Capture the cell that displays the provided text and extract its (x, y) central coordinate. 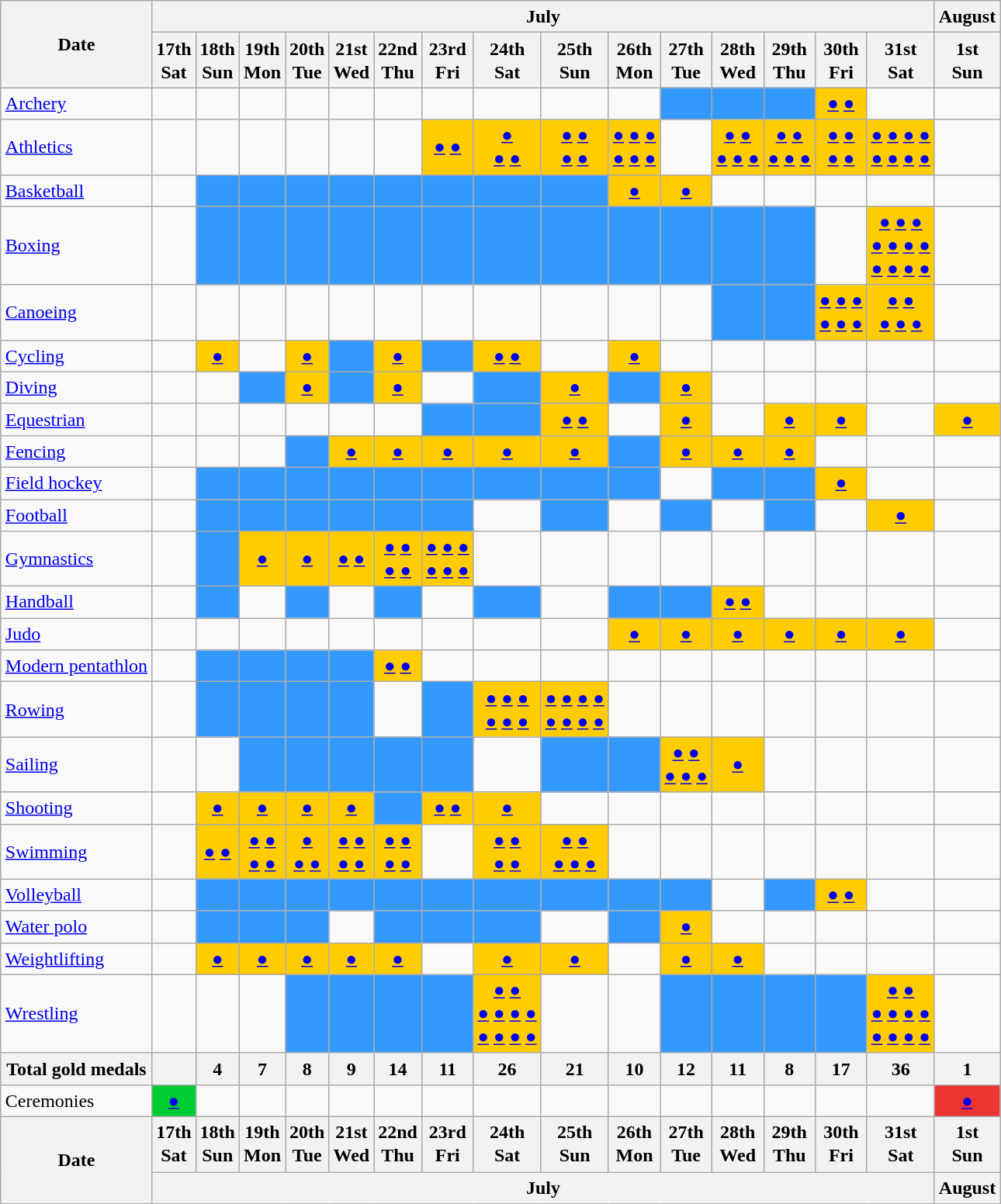
Field hockey (76, 483)
Ceremonies (76, 1100)
Fencing (76, 451)
Modern pentathlon (76, 666)
9 (352, 1069)
Football (76, 515)
Gymnastics (76, 559)
7 (262, 1069)
Swimming (76, 852)
1 (967, 1069)
Wrestling (76, 1013)
● ● ●● ● ● ●● ● ● ● (900, 245)
Volleyball (76, 895)
10 (635, 1069)
36 (900, 1069)
Athletics (76, 147)
Canoeing (76, 312)
Archery (76, 104)
Cycling (76, 355)
17 (841, 1069)
12 (686, 1069)
Weightlifting (76, 959)
21 (574, 1069)
14 (398, 1069)
26 (507, 1069)
Shooting (76, 808)
Rowing (76, 709)
Sailing (76, 765)
4 (217, 1069)
Equestrian (76, 419)
Total gold medals (76, 1069)
Diving (76, 388)
Water polo (76, 926)
Judo (76, 635)
Handball (76, 602)
Basketball (76, 191)
Boxing (76, 245)
